Extract the (x, y) coordinate from the center of the cell holding the provided text.  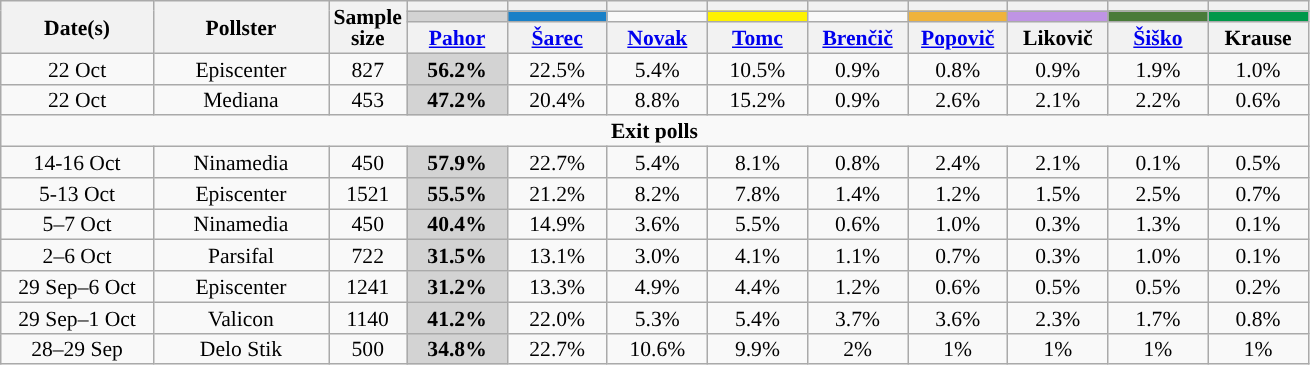
4.4% (757, 286)
1140 (367, 318)
57.9% (457, 162)
Parsifal (240, 256)
8.1% (757, 162)
29 Sep–1 Oct (78, 318)
28–29 Sep (78, 348)
Šarec (557, 38)
827 (367, 68)
Pollster (240, 27)
40.4% (457, 224)
21.2% (557, 194)
453 (367, 100)
2.6% (958, 100)
5.3% (657, 318)
2–6 Oct (78, 256)
Likovič (1058, 38)
1.7% (1158, 318)
55.5% (457, 194)
47.2% (457, 100)
9.9% (757, 348)
10.5% (757, 68)
4.9% (657, 286)
5.5% (757, 224)
722 (367, 256)
1.4% (857, 194)
1.3% (1158, 224)
3.7% (857, 318)
5–7 Oct (78, 224)
2.4% (958, 162)
22.0% (557, 318)
2.5% (1158, 194)
8.8% (657, 100)
7.8% (757, 194)
Delo Stik (240, 348)
Date(s) (78, 27)
1.9% (1158, 68)
Popovič (958, 38)
4.1% (757, 256)
10.6% (657, 348)
Pahor (457, 38)
Šiško (1158, 38)
31.5% (457, 256)
Exit polls (654, 132)
5-13 Oct (78, 194)
Krause (1258, 38)
34.8% (457, 348)
22.5% (557, 68)
1241 (367, 286)
3.0% (657, 256)
0.2% (1258, 286)
20.4% (557, 100)
2% (857, 348)
1521 (367, 194)
31.2% (457, 286)
41.2% (457, 318)
1.5% (1058, 194)
13.1% (557, 256)
Tomc (757, 38)
14.9% (557, 224)
Novak (657, 38)
15.2% (757, 100)
Samplesize (367, 27)
Valicon (240, 318)
56.2% (457, 68)
14-16 Oct (78, 162)
13.3% (557, 286)
1.1% (857, 256)
500 (367, 348)
2.3% (1058, 318)
Mediana (240, 100)
2.2% (1158, 100)
29 Sep–6 Oct (78, 286)
Brenčič (857, 38)
8.2% (657, 194)
